Output the [X, Y] coordinate of the center of the cell containing the given text.  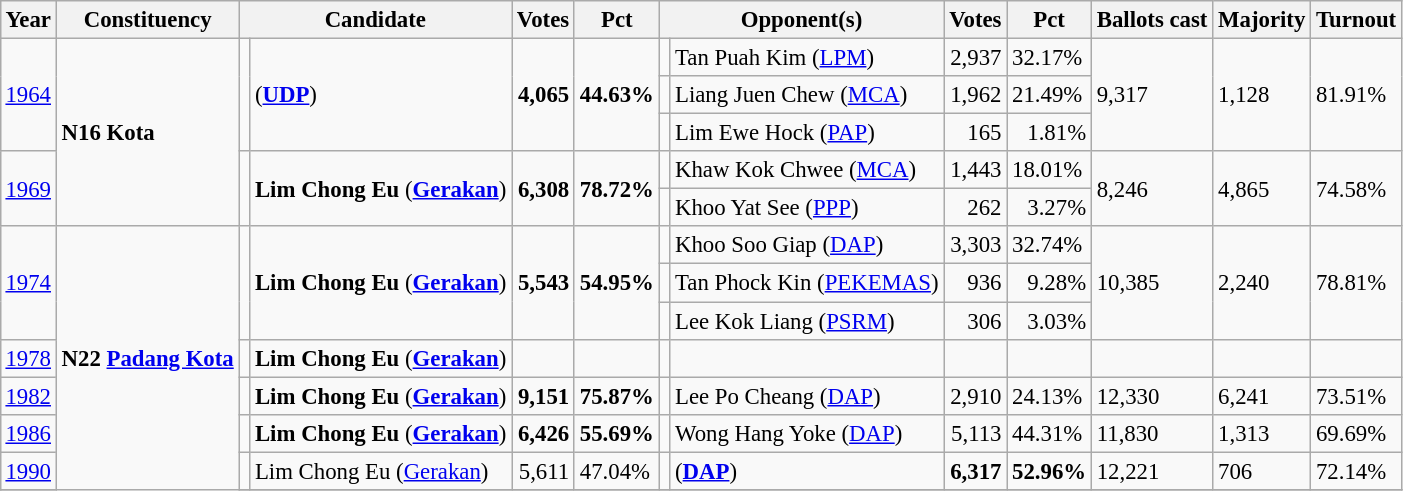
55.69% [616, 433]
32.74% [1050, 245]
Khoo Soo Giap (DAP) [807, 245]
6,426 [544, 433]
9,151 [544, 396]
81.91% [1356, 94]
Constituency [148, 20]
1978 [28, 358]
1.81% [1050, 133]
11,830 [1152, 433]
24.13% [1050, 396]
Lim Ewe Hock (PAP) [807, 133]
1,443 [976, 170]
75.87% [616, 396]
9.28% [1050, 283]
18.01% [1050, 170]
74.58% [1356, 188]
N16 Kota [148, 132]
Liang Juen Chew (MCA) [807, 95]
44.31% [1050, 433]
12,330 [1152, 396]
54.95% [616, 282]
Year [28, 20]
72.14% [1356, 471]
32.17% [1050, 57]
4,065 [544, 94]
1969 [28, 188]
10,385 [1152, 282]
1982 [28, 396]
706 [1262, 471]
44.63% [616, 94]
21.49% [1050, 95]
3,303 [976, 245]
Tan Puah Kim (LPM) [807, 57]
73.51% [1356, 396]
69.69% [1356, 433]
47.04% [616, 471]
Opponent(s) [802, 20]
936 [976, 283]
1986 [28, 433]
5,543 [544, 282]
12,221 [1152, 471]
(UDP) [381, 94]
(DAP) [807, 471]
9,317 [1152, 94]
1964 [28, 94]
6,317 [976, 471]
78.72% [616, 188]
78.81% [1356, 282]
Ballots cast [1152, 20]
N22 Padang Kota [148, 358]
Khoo Yat See (PPP) [807, 208]
5,113 [976, 433]
6,308 [544, 188]
4,865 [1262, 188]
8,246 [1152, 188]
Lee Kok Liang (PSRM) [807, 321]
52.96% [1050, 471]
1,962 [976, 95]
Turnout [1356, 20]
5,611 [544, 471]
6,241 [1262, 396]
262 [976, 208]
Majority [1262, 20]
Wong Hang Yoke (DAP) [807, 433]
306 [976, 321]
Tan Phock Kin (PEKEMAS) [807, 283]
165 [976, 133]
3.03% [1050, 321]
2,910 [976, 396]
1,128 [1262, 94]
Khaw Kok Chwee (MCA) [807, 170]
1990 [28, 471]
Candidate [376, 20]
2,240 [1262, 282]
1974 [28, 282]
2,937 [976, 57]
1,313 [1262, 433]
3.27% [1050, 208]
Lee Po Cheang (DAP) [807, 396]
